Locate the cell with the specified text and output its (X, Y) center coordinate. 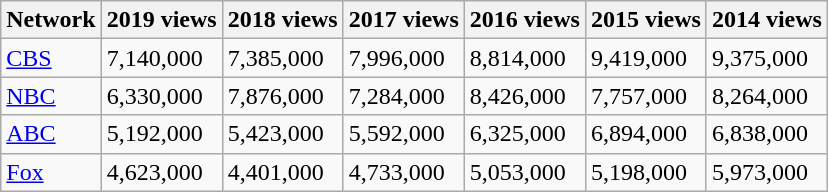
7,284,000 (404, 96)
8,264,000 (766, 96)
2015 views (646, 20)
8,814,000 (524, 58)
5,053,000 (524, 172)
2019 views (162, 20)
6,894,000 (646, 134)
2016 views (524, 20)
7,876,000 (282, 96)
4,401,000 (282, 172)
4,733,000 (404, 172)
5,423,000 (282, 134)
CBS (51, 58)
Network (51, 20)
2014 views (766, 20)
5,192,000 (162, 134)
6,325,000 (524, 134)
ABC (51, 134)
7,996,000 (404, 58)
2017 views (404, 20)
9,419,000 (646, 58)
2018 views (282, 20)
9,375,000 (766, 58)
7,757,000 (646, 96)
5,973,000 (766, 172)
8,426,000 (524, 96)
Fox (51, 172)
NBC (51, 96)
4,623,000 (162, 172)
5,198,000 (646, 172)
7,140,000 (162, 58)
7,385,000 (282, 58)
5,592,000 (404, 134)
6,330,000 (162, 96)
6,838,000 (766, 134)
